Return (x, y) of the center of cell containing provided text 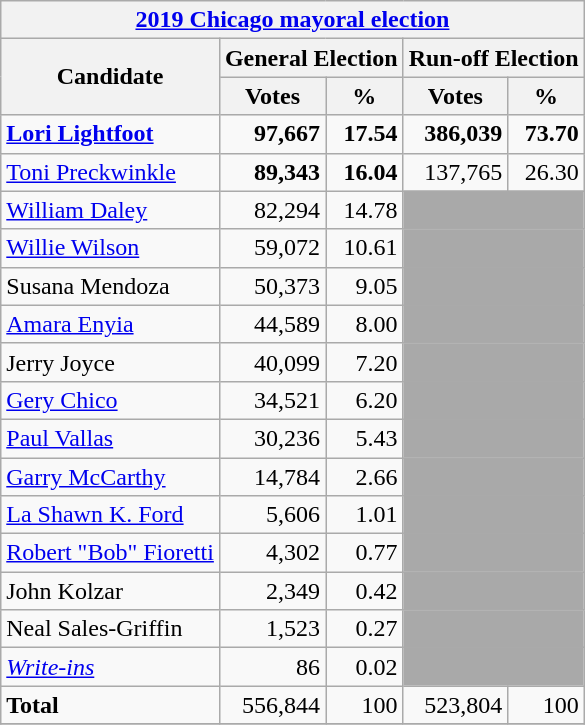
John Kolzar (110, 591)
Run-off Election (494, 58)
556,844 (272, 705)
73.70 (546, 134)
40,099 (272, 362)
Jerry Joyce (110, 362)
50,373 (272, 286)
4,302 (272, 553)
523,804 (456, 705)
86 (272, 667)
Lori Lightfoot (110, 134)
0.02 (365, 667)
59,072 (272, 248)
Robert "Bob" Fioretti (110, 553)
6.20 (365, 400)
William Daley (110, 210)
Candidate (110, 77)
Willie Wilson (110, 248)
2,349 (272, 591)
5,606 (272, 515)
2019 Chicago mayoral election (292, 20)
9.05 (365, 286)
30,236 (272, 438)
Write-ins (110, 667)
386,039 (456, 134)
26.30 (546, 172)
5.43 (365, 438)
0.27 (365, 629)
Amara Enyia (110, 324)
Garry McCarthy (110, 477)
Neal Sales-Griffin (110, 629)
Toni Preckwinkle (110, 172)
34,521 (272, 400)
1.01 (365, 515)
La Shawn K. Ford (110, 515)
1,523 (272, 629)
14,784 (272, 477)
8.00 (365, 324)
0.77 (365, 553)
17.54 (365, 134)
10.61 (365, 248)
14.78 (365, 210)
7.20 (365, 362)
General Election (311, 58)
97,667 (272, 134)
0.42 (365, 591)
Total (110, 705)
Gery Chico (110, 400)
16.04 (365, 172)
89,343 (272, 172)
2.66 (365, 477)
Susana Mendoza (110, 286)
Paul Vallas (110, 438)
82,294 (272, 210)
137,765 (456, 172)
44,589 (272, 324)
